Pinpoint the cell where the given text exists, returning its (x, y) midpoint coordinate. 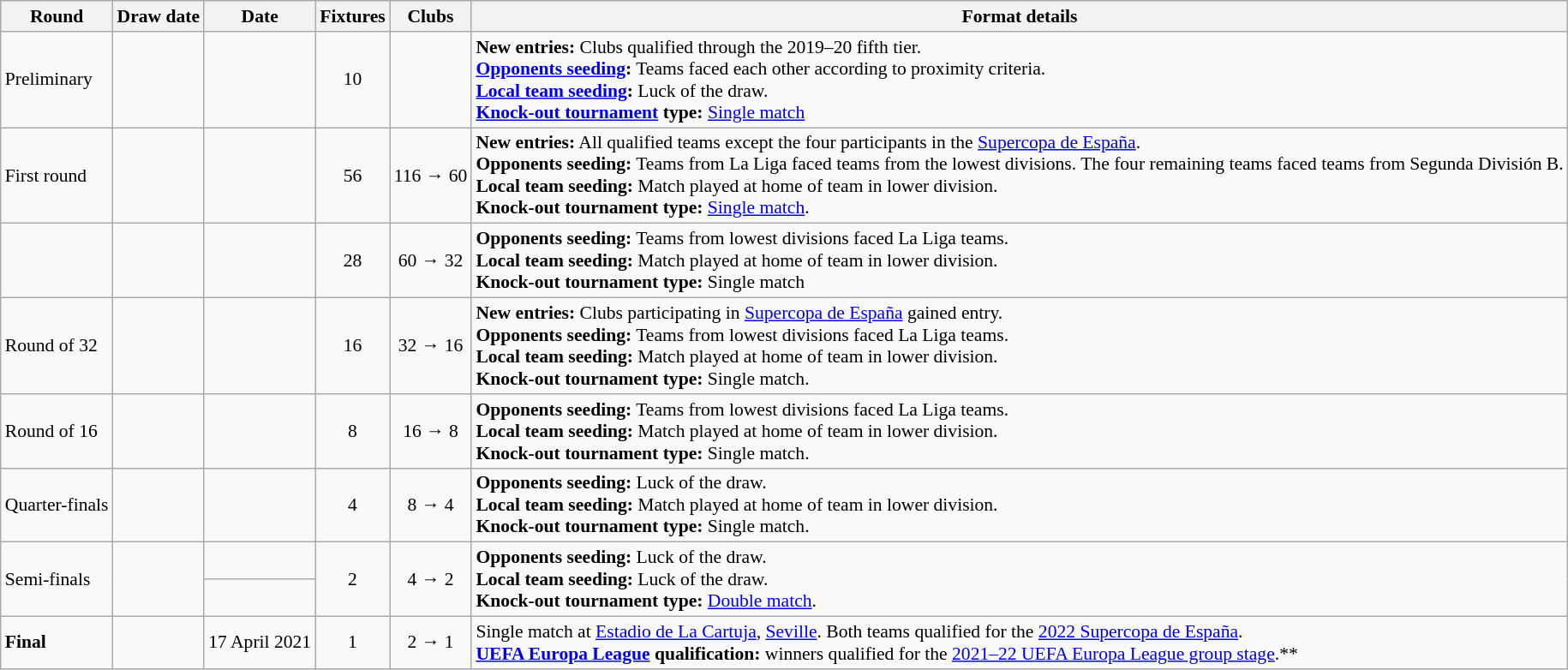
10 (352, 80)
8 (352, 432)
1 (352, 643)
32 → 16 (431, 346)
Opponents seeding: Luck of the draw.Local team seeding: Match played at home of team in lower division.Knock-out tournament type: Single match. (1020, 505)
17 April 2021 (260, 643)
116 → 60 (431, 176)
Opponents seeding: Luck of the draw.Local team seeding: Luck of the draw.Knock-out tournament type: Double match. (1020, 579)
Format details (1020, 16)
Semi-finals (57, 579)
8 → 4 (431, 505)
Quarter-finals (57, 505)
2 (352, 579)
60 → 32 (431, 260)
Draw date (159, 16)
Final (57, 643)
4 → 2 (431, 579)
Date (260, 16)
Clubs (431, 16)
16 (352, 346)
28 (352, 260)
Round of 16 (57, 432)
2 → 1 (431, 643)
Preliminary (57, 80)
Round (57, 16)
4 (352, 505)
Fixtures (352, 16)
First round (57, 176)
16 → 8 (431, 432)
Round of 32 (57, 346)
56 (352, 176)
